Search for the cell housing the specified text and yield its (x, y) center coordinate. 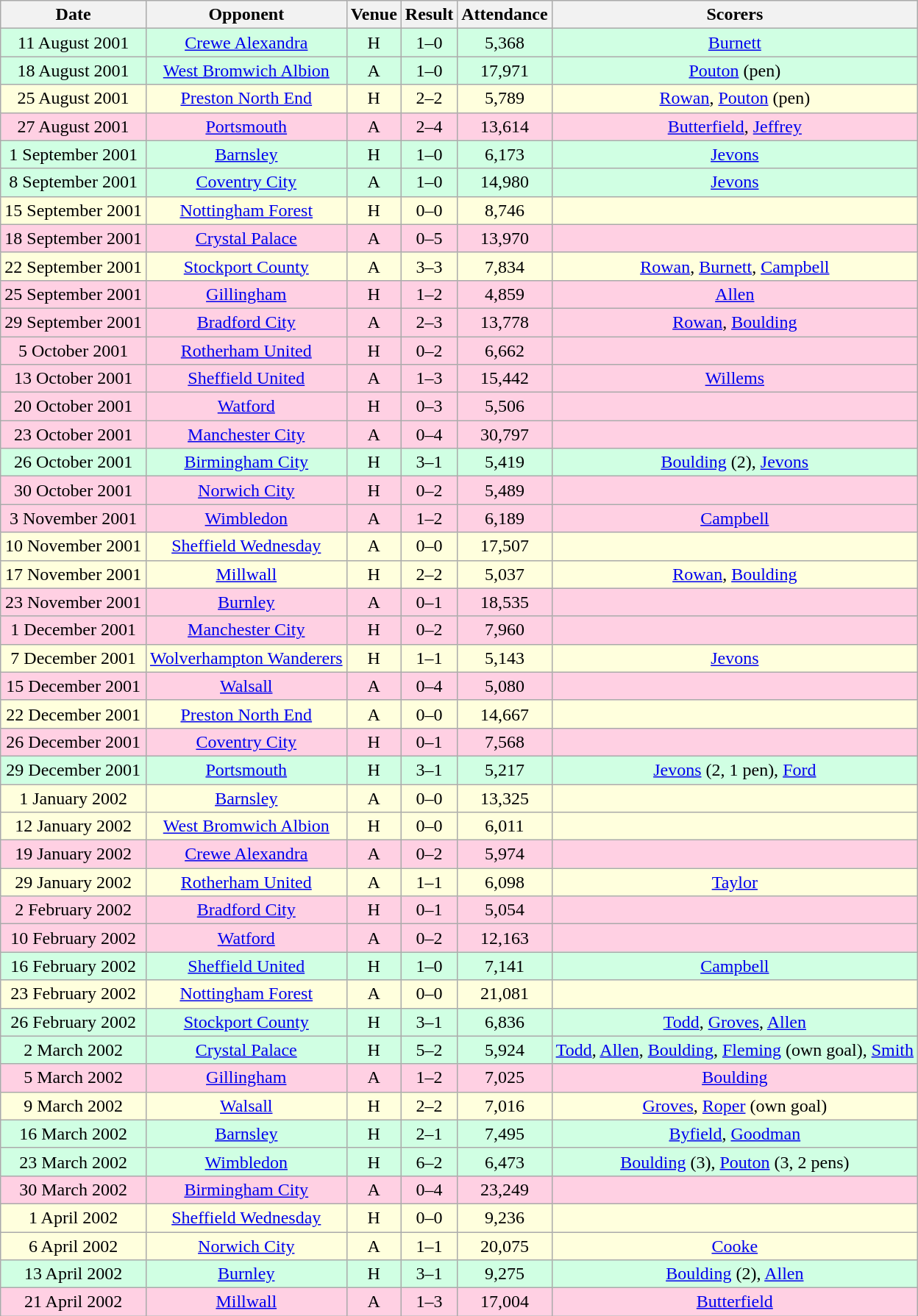
12,163 (505, 938)
17,004 (505, 1302)
13 April 2002 (74, 1274)
13,325 (505, 798)
7 December 2001 (74, 658)
7,834 (505, 266)
18,535 (505, 602)
6,662 (505, 351)
22 December 2001 (74, 714)
Date (74, 15)
1 April 2002 (74, 1217)
Pouton (pen) (734, 71)
15 September 2001 (74, 210)
6,011 (505, 826)
Boulding (2), Allen (734, 1274)
20 October 2001 (74, 407)
5,506 (505, 407)
Butterfield, Jeffrey (734, 126)
Venue (374, 15)
7,025 (505, 1078)
7,016 (505, 1106)
7,568 (505, 742)
Willems (734, 379)
10 February 2002 (74, 938)
5,368 (505, 43)
10 November 2001 (74, 546)
17 November 2001 (74, 574)
25 September 2001 (74, 294)
6,473 (505, 1162)
Rowan, Pouton (pen) (734, 99)
Boulding (3), Pouton (3, 2 pens) (734, 1162)
6,173 (505, 154)
8,746 (505, 210)
5 October 2001 (74, 351)
14,980 (505, 182)
20,075 (505, 1246)
29 September 2001 (74, 322)
Jevons (2, 1 pen), Ford (734, 770)
7,960 (505, 630)
5–2 (429, 1050)
7,495 (505, 1134)
Todd, Allen, Boulding, Fleming (own goal), Smith (734, 1050)
27 August 2001 (74, 126)
3 November 2001 (74, 518)
5,054 (505, 910)
Burnett (734, 43)
5 March 2002 (74, 1078)
13,778 (505, 322)
8 September 2001 (74, 182)
Opponent (246, 15)
5,217 (505, 770)
21 April 2002 (74, 1302)
16 March 2002 (74, 1134)
12 January 2002 (74, 826)
29 January 2002 (74, 882)
7,141 (505, 966)
Boulding (734, 1078)
14,667 (505, 714)
Result (429, 15)
18 August 2001 (74, 71)
15,442 (505, 379)
9,275 (505, 1274)
15 December 2001 (74, 686)
5,924 (505, 1050)
6,098 (505, 882)
29 December 2001 (74, 770)
11 August 2001 (74, 43)
Groves, Roper (own goal) (734, 1106)
22 September 2001 (74, 266)
25 August 2001 (74, 99)
13,970 (505, 238)
6–2 (429, 1162)
16 February 2002 (74, 966)
1 September 2001 (74, 154)
2–3 (429, 322)
2–4 (429, 126)
Rowan, Burnett, Campbell (734, 266)
5,489 (505, 490)
Todd, Groves, Allen (734, 1022)
5,143 (505, 658)
23 March 2002 (74, 1162)
6,836 (505, 1022)
9,236 (505, 1217)
1 December 2001 (74, 630)
Taylor (734, 882)
3–3 (429, 266)
5,037 (505, 574)
23 February 2002 (74, 994)
0–5 (429, 238)
26 October 2001 (74, 462)
Scorers (734, 15)
Butterfield (734, 1302)
5,080 (505, 686)
2 February 2002 (74, 910)
19 January 2002 (74, 854)
Attendance (505, 15)
30,797 (505, 435)
13,614 (505, 126)
Wolverhampton Wanderers (246, 658)
Allen (734, 294)
5,419 (505, 462)
Boulding (2), Jevons (734, 462)
1 January 2002 (74, 798)
21,081 (505, 994)
4,859 (505, 294)
26 December 2001 (74, 742)
6,189 (505, 518)
17,971 (505, 71)
23 November 2001 (74, 602)
2 March 2002 (74, 1050)
6 April 2002 (74, 1246)
13 October 2001 (74, 379)
9 March 2002 (74, 1106)
18 September 2001 (74, 238)
23 October 2001 (74, 435)
Cooke (734, 1246)
23,249 (505, 1190)
30 October 2001 (74, 490)
Byfield, Goodman (734, 1134)
30 March 2002 (74, 1190)
26 February 2002 (74, 1022)
5,974 (505, 854)
2–1 (429, 1134)
5,789 (505, 99)
0–3 (429, 407)
17,507 (505, 546)
